Pinpoint the cell where the given text exists, returning its [X, Y] midpoint coordinate. 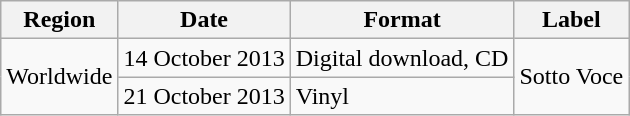
Worldwide [60, 77]
Format [402, 20]
14 October 2013 [204, 58]
Region [60, 20]
Digital download, CD [402, 58]
21 October 2013 [204, 96]
Vinyl [402, 96]
Sotto Voce [572, 77]
Label [572, 20]
Date [204, 20]
